From the cell containing the given text, extract its center point as [x, y] coordinate. 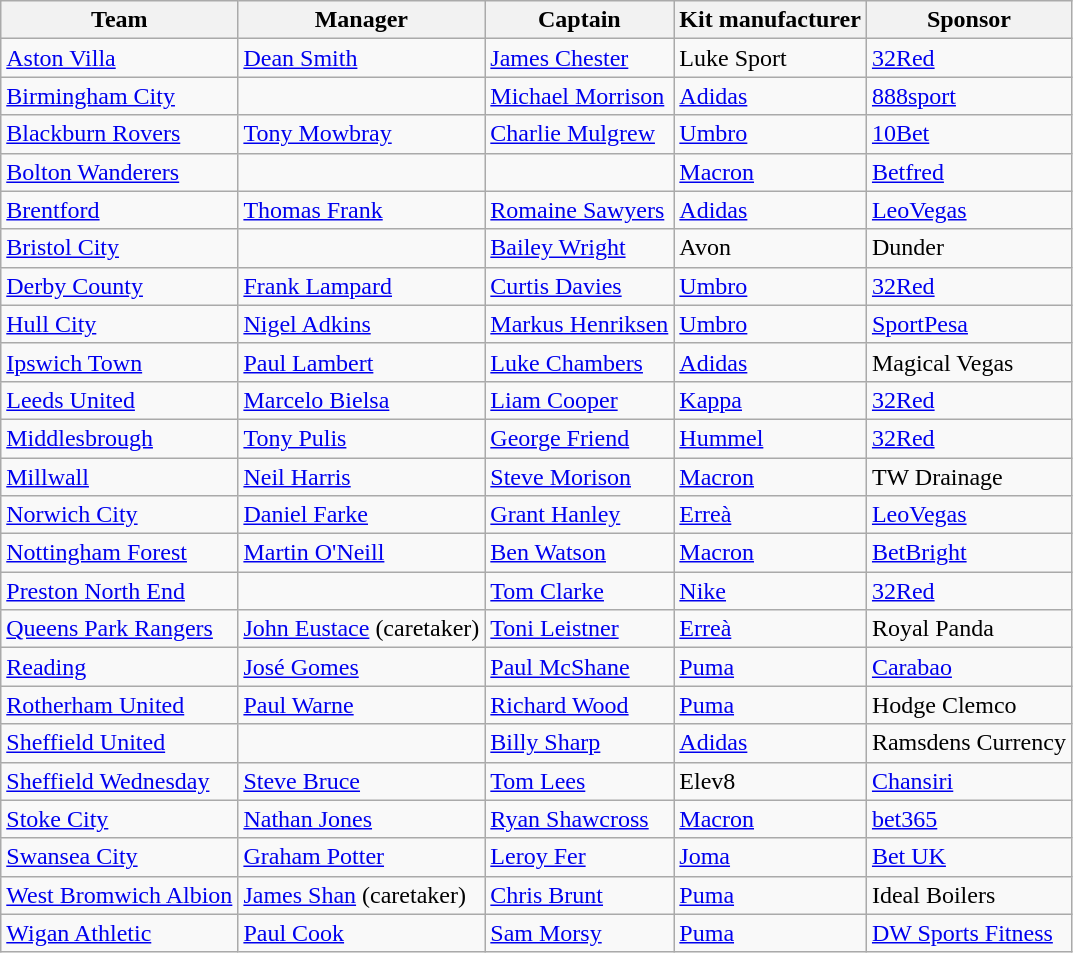
Preston North End [120, 591]
Avon [770, 248]
Paul Warne [362, 705]
TW Drainage [968, 477]
BetBright [968, 553]
Markus Henriksen [580, 324]
bet365 [968, 819]
Nigel Adkins [362, 324]
Derby County [120, 286]
Bailey Wright [580, 248]
Sheffield United [120, 743]
Nathan Jones [362, 819]
Steve Morison [580, 477]
DW Sports Fitness [968, 933]
West Bromwich Albion [120, 895]
Wigan Athletic [120, 933]
Romaine Sawyers [580, 210]
Tony Mowbray [362, 134]
Paul Cook [362, 933]
Stoke City [120, 819]
Hummel [770, 438]
Tom Lees [580, 781]
Ideal Boilers [968, 895]
Brentford [120, 210]
Liam Cooper [580, 400]
Bolton Wanderers [120, 172]
10Bet [968, 134]
Chansiri [968, 781]
John Eustace (caretaker) [362, 629]
Sheffield Wednesday [120, 781]
Rotherham United [120, 705]
Captain [580, 20]
Kappa [770, 400]
Ryan Shawcross [580, 819]
Martin O'Neill [362, 553]
Blackburn Rovers [120, 134]
Paul McShane [580, 667]
Ben Watson [580, 553]
James Chester [580, 58]
Toni Leistner [580, 629]
Tony Pulis [362, 438]
Leeds United [120, 400]
Swansea City [120, 857]
Steve Bruce [362, 781]
Billy Sharp [580, 743]
Neil Harris [362, 477]
Nottingham Forest [120, 553]
Paul Lambert [362, 362]
Marcelo Bielsa [362, 400]
José Gomes [362, 667]
Dean Smith [362, 58]
Graham Potter [362, 857]
James Shan (caretaker) [362, 895]
Charlie Mulgrew [580, 134]
Carabao [968, 667]
Reading [120, 667]
Norwich City [120, 515]
Bet UK [968, 857]
Magical Vegas [968, 362]
Bristol City [120, 248]
Joma [770, 857]
Leroy Fer [580, 857]
Aston Villa [120, 58]
SportPesa [968, 324]
Frank Lampard [362, 286]
Hull City [120, 324]
Chris Brunt [580, 895]
Curtis Davies [580, 286]
Elev8 [770, 781]
Middlesbrough [120, 438]
Michael Morrison [580, 96]
Luke Sport [770, 58]
Thomas Frank [362, 210]
Manager [362, 20]
Sponsor [968, 20]
Richard Wood [580, 705]
Nike [770, 591]
Ramsdens Currency [968, 743]
Kit manufacturer [770, 20]
Birmingham City [120, 96]
Royal Panda [968, 629]
Daniel Farke [362, 515]
Grant Hanley [580, 515]
Betfred [968, 172]
George Friend [580, 438]
Hodge Clemco [968, 705]
Luke Chambers [580, 362]
Queens Park Rangers [120, 629]
Tom Clarke [580, 591]
Team [120, 20]
888sport [968, 96]
Dunder [968, 248]
Sam Morsy [580, 933]
Ipswich Town [120, 362]
Millwall [120, 477]
